Output the [x, y] coordinate of the center of the cell containing the given text.  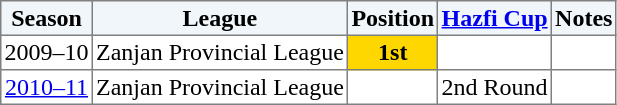
2010–11 [47, 87]
Hazfi Cup [495, 18]
2009–10 [47, 52]
Season [47, 18]
1st [393, 52]
Position [393, 18]
League [220, 18]
2nd Round [495, 87]
Notes [584, 18]
